From the cell containing the given text, extract its center point as (x, y) coordinate. 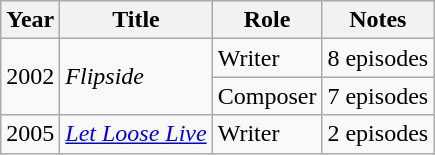
7 episodes (378, 96)
Composer (267, 96)
Title (136, 20)
2 episodes (378, 134)
Role (267, 20)
Flipside (136, 77)
8 episodes (378, 58)
Notes (378, 20)
Year (30, 20)
2005 (30, 134)
Let Loose Live (136, 134)
2002 (30, 77)
